Extract the [X, Y] coordinate from the center of the cell holding the provided text.  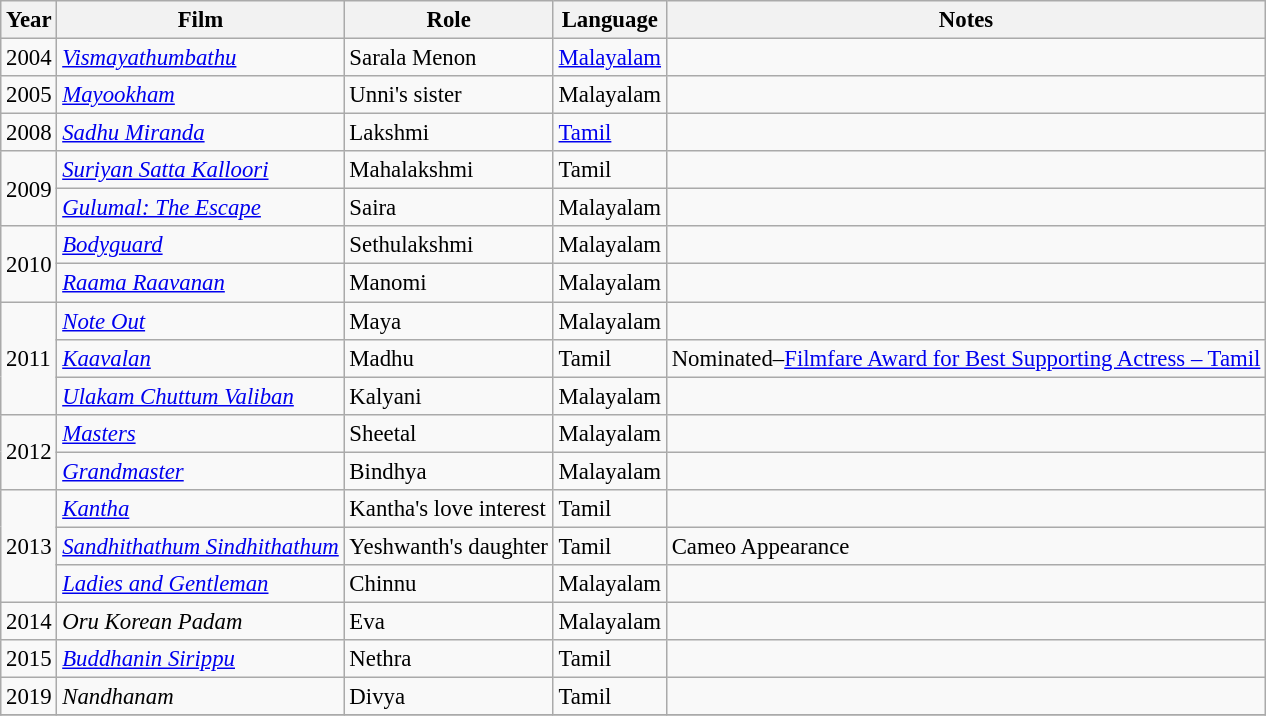
Ulakam Chuttum Valiban [200, 396]
Grandmaster [200, 471]
Chinnu [448, 584]
Nethra [448, 659]
Kaavalan [200, 358]
Sheetal [448, 433]
Film [200, 20]
Nominated–Filmfare Award for Best Supporting Actress – Tamil [966, 358]
Unni's sister [448, 95]
Divya [448, 697]
Raama Raavanan [200, 283]
Kantha's love interest [448, 509]
Madhu [448, 358]
Note Out [200, 321]
Masters [200, 433]
2013 [29, 546]
Notes [966, 20]
Sandhithathum Sindhithathum [200, 546]
Kantha [200, 509]
2008 [29, 133]
Kalyani [448, 396]
2019 [29, 697]
Sethulakshmi [448, 245]
Buddhanin Sirippu [200, 659]
Nandhanam [200, 697]
Vismayathumbathu [200, 58]
Bodyguard [200, 245]
2005 [29, 95]
Sarala Menon [448, 58]
Oru Korean Padam [200, 621]
Year [29, 20]
Eva [448, 621]
Sadhu Miranda [200, 133]
Bindhya [448, 471]
Cameo Appearance [966, 546]
Saira [448, 208]
Role [448, 20]
2004 [29, 58]
2009 [29, 188]
2015 [29, 659]
2010 [29, 264]
2014 [29, 621]
Language [610, 20]
Mayookham [200, 95]
Mahalakshmi [448, 170]
Suriyan Satta Kalloori [200, 170]
Gulumal: The Escape [200, 208]
Maya [448, 321]
Ladies and Gentleman [200, 584]
Yeshwanth's daughter [448, 546]
2012 [29, 452]
Manomi [448, 283]
Lakshmi [448, 133]
2011 [29, 358]
